Determine the (x, y) coordinate at the center of the cell enclosing the given text.  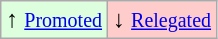
↑ Promoted (54, 20)
↓ Relegated (162, 20)
